Scan for the cell matching the given text and deliver its [x, y] coordinate at center. 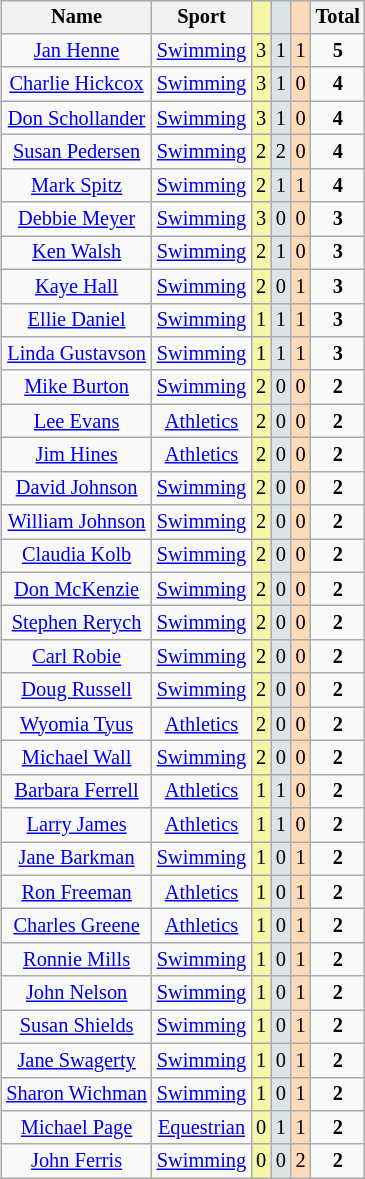
David Johnson [76, 488]
Ron Freeman [76, 892]
Jan Henne [76, 51]
Carl Robie [76, 657]
Stephen Rerych [76, 623]
Lee Evans [76, 421]
Ronnie Mills [76, 960]
Jane Barkman [76, 859]
Michael Page [76, 1128]
Larry James [76, 825]
Jane Swagerty [76, 1060]
Debbie Meyer [76, 219]
Sport [202, 17]
John Ferris [76, 1161]
Linda Gustavson [76, 354]
Don Schollander [76, 118]
Claudia Kolb [76, 556]
Charles Greene [76, 926]
Ken Walsh [76, 253]
Barbara Ferrell [76, 791]
Doug Russell [76, 690]
Ellie Daniel [76, 320]
Wyomia Tyus [76, 724]
Kaye Hall [76, 286]
Michael Wall [76, 758]
Susan Pedersen [76, 152]
Susan Shields [76, 1027]
Equestrian [202, 1128]
William Johnson [76, 522]
Name [76, 17]
Total [338, 17]
Charlie Hickcox [76, 84]
Jim Hines [76, 455]
Mike Burton [76, 387]
5 [338, 51]
Don McKenzie [76, 589]
Mark Spitz [76, 185]
Sharon Wichman [76, 1094]
John Nelson [76, 993]
